Output the [X, Y] coordinate of the center of the cell containing the given text.  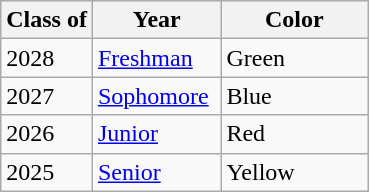
2028 [47, 58]
Class of [47, 20]
Blue [294, 96]
Junior [156, 134]
Sophomore [156, 96]
Yellow [294, 172]
Color [294, 20]
Red [294, 134]
Senior [156, 172]
2026 [47, 134]
Freshman [156, 58]
2025 [47, 172]
2027 [47, 96]
Green [294, 58]
Year [156, 20]
